Pinpoint the cell where the given text exists, returning its (X, Y) midpoint coordinate. 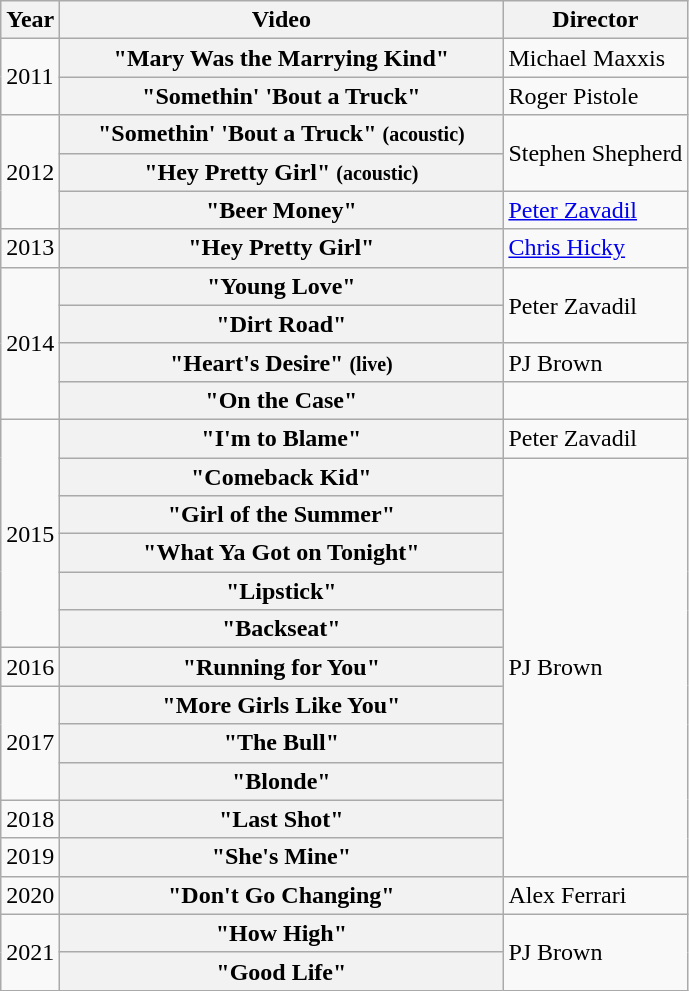
2019 (30, 857)
2015 (30, 533)
2013 (30, 248)
Year (30, 20)
"Don't Go Changing" (282, 895)
"Young Love" (282, 286)
"Lipstick" (282, 591)
"I'm to Blame" (282, 438)
"Heart's Desire" (live) (282, 362)
2014 (30, 343)
"How High" (282, 933)
2016 (30, 667)
Chris Hicky (596, 248)
Michael Maxxis (596, 58)
"Running for You" (282, 667)
Stephen Shepherd (596, 153)
"Mary Was the Marrying Kind" (282, 58)
"Hey Pretty Girl" (282, 248)
"The Bull" (282, 743)
"Somethin' 'Bout a Truck" (282, 96)
"On the Case" (282, 400)
"Dirt Road" (282, 324)
2012 (30, 172)
"Blonde" (282, 781)
"Hey Pretty Girl" (acoustic) (282, 172)
2020 (30, 895)
Video (282, 20)
Alex Ferrari (596, 895)
Director (596, 20)
"More Girls Like You" (282, 705)
2021 (30, 952)
"Good Life" (282, 971)
"Girl of the Summer" (282, 515)
"What Ya Got on Tonight" (282, 553)
2011 (30, 77)
"Somethin' 'Bout a Truck" (acoustic) (282, 134)
"Backseat" (282, 629)
2017 (30, 743)
"Last Shot" (282, 819)
Roger Pistole (596, 96)
2018 (30, 819)
"Comeback Kid" (282, 477)
"Beer Money" (282, 210)
"She's Mine" (282, 857)
